From the cell containing the given text, extract its center point as [X, Y] coordinate. 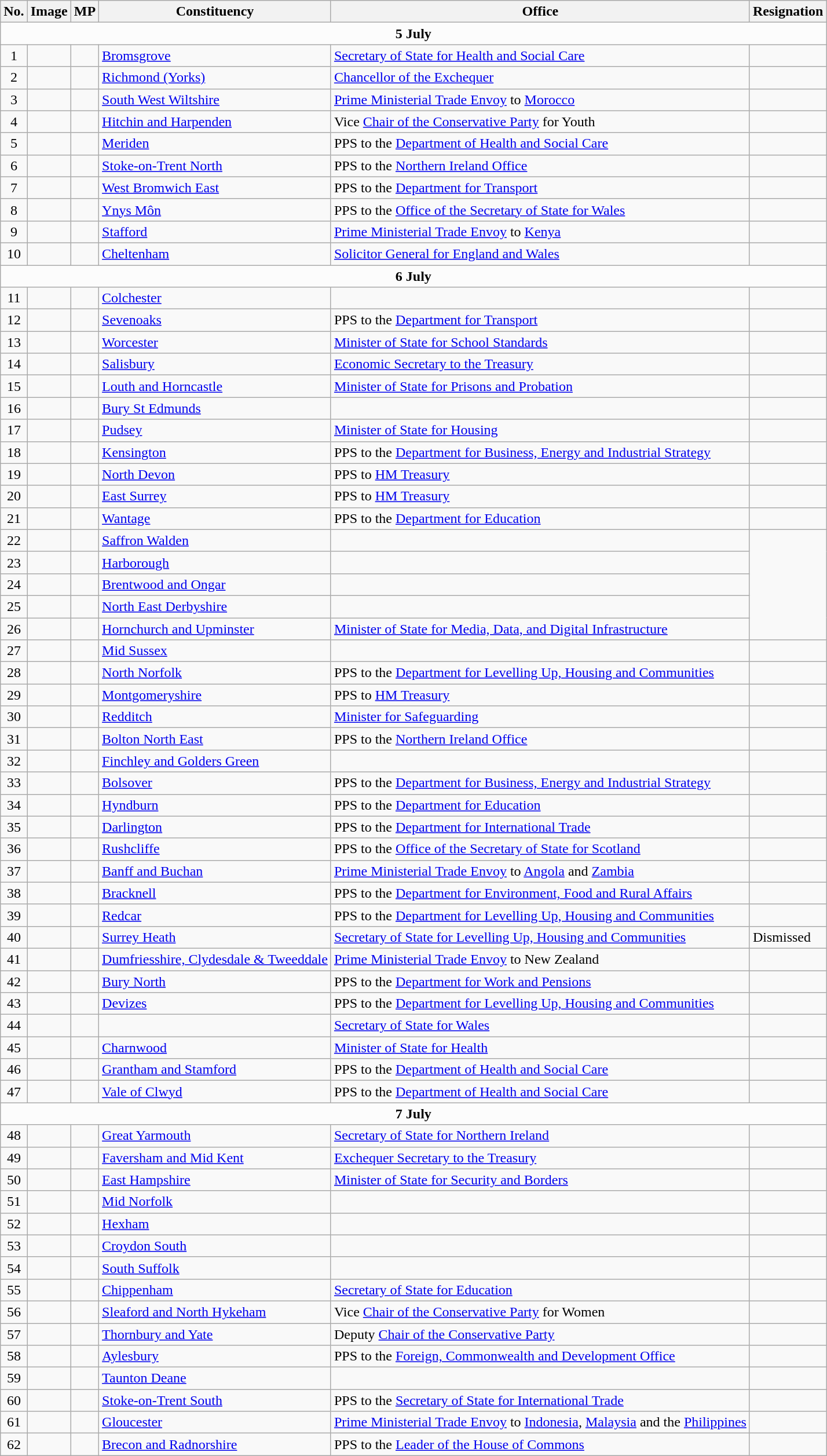
42 [14, 982]
Stafford [215, 232]
9 [14, 232]
28 [14, 673]
Colchester [215, 298]
30 [14, 717]
Office [540, 12]
33 [14, 783]
Croydon South [215, 1246]
MP [85, 12]
Devizes [215, 1004]
Louth and Horncastle [215, 386]
Thornbury and Yate [215, 1334]
22 [14, 540]
17 [14, 430]
Bracknell [215, 893]
PPS to the Department for International Trade [540, 827]
Prime Ministerial Trade Envoy to Kenya [540, 232]
52 [14, 1224]
10 [14, 254]
South Suffolk [215, 1268]
Prime Ministerial Trade Envoy to New Zealand [540, 959]
Montgomeryshire [215, 695]
26 [14, 628]
Secretary of State for Education [540, 1290]
Vice Chair of the Conservative Party for Youth [540, 122]
24 [14, 584]
Minister of State for School Standards [540, 342]
37 [14, 871]
PPS to the Office of the Secretary of State for Scotland [540, 849]
32 [14, 761]
6 [14, 166]
Economic Secretary to the Treasury [540, 364]
Salisbury [215, 364]
Secretary of State for Northern Ireland [540, 1136]
Minister for Safeguarding [540, 717]
56 [14, 1312]
43 [14, 1004]
Aylesbury [215, 1356]
40 [14, 937]
36 [14, 849]
Grantham and Stamford [215, 1070]
58 [14, 1356]
18 [14, 452]
Ynys Môn [215, 210]
PPS to the Secretary of State for International Trade [540, 1400]
16 [14, 408]
8 [14, 210]
Minister of State for Health [540, 1048]
East Surrey [215, 496]
59 [14, 1378]
12 [14, 320]
3 [14, 100]
PPS to the Department for Work and Pensions [540, 982]
Bromsgrove [215, 56]
Chippenham [215, 1290]
Surrey Heath [215, 937]
Gloucester [215, 1422]
Secretary of State for Health and Social Care [540, 56]
Secretary of State for Wales [540, 1026]
Finchley and Golders Green [215, 761]
27 [14, 651]
Cheltenham [215, 254]
Worcester [215, 342]
Prime Ministerial Trade Envoy to Angola and Zambia [540, 871]
15 [14, 386]
Bury North [215, 982]
Vale of Clwyd [215, 1092]
Hitchin and Harpenden [215, 122]
21 [14, 518]
39 [14, 915]
20 [14, 496]
Hornchurch and Upminster [215, 628]
PPS to the Foreign, Commonwealth and Development Office [540, 1356]
No. [14, 12]
55 [14, 1290]
PPS to the Office of the Secretary of State for Wales [540, 210]
East Hampshire [215, 1180]
46 [14, 1070]
44 [14, 1026]
Dumfriesshire, Clydesdale & Tweeddale [215, 959]
Bury St Edmunds [215, 408]
41 [14, 959]
Secretary of State for Levelling Up, Housing and Communities [540, 937]
Kensington [215, 452]
Exchequer Secretary to the Treasury [540, 1158]
Dismissed [788, 937]
Rushcliffe [215, 849]
Mid Norfolk [215, 1202]
Sevenoaks [215, 320]
34 [14, 805]
Minister of State for Housing [540, 430]
Banff and Buchan [215, 871]
Redcar [215, 915]
PPS to the Department for Environment, Food and Rural Affairs [540, 893]
57 [14, 1334]
47 [14, 1092]
Vice Chair of the Conservative Party for Women [540, 1312]
North Norfolk [215, 673]
PPS to the Leader of the House of Commons [540, 1444]
Taunton Deane [215, 1378]
7 [14, 188]
62 [14, 1444]
South West Wiltshire [215, 100]
11 [14, 298]
53 [14, 1246]
Prime Ministerial Trade Envoy to Morocco [540, 100]
23 [14, 562]
Meriden [215, 144]
Sleaford and North Hykeham [215, 1312]
61 [14, 1422]
Stoke-on-Trent North [215, 166]
Minister of State for Prisons and Probation [540, 386]
25 [14, 606]
Minister of State for Media, Data, and Digital Infrastructure [540, 628]
Image [49, 12]
48 [14, 1136]
Deputy Chair of the Conservative Party [540, 1334]
54 [14, 1268]
Pudsey [215, 430]
Faversham and Mid Kent [215, 1158]
29 [14, 695]
31 [14, 739]
Great Yarmouth [215, 1136]
Prime Ministerial Trade Envoy to Indonesia, Malaysia and the Philippines [540, 1422]
38 [14, 893]
Saffron Walden [215, 540]
Bolsover [215, 783]
Bolton North East [215, 739]
Hexham [215, 1224]
Richmond (Yorks) [215, 78]
Mid Sussex [215, 651]
Stoke-on-Trent South [215, 1400]
Charnwood [215, 1048]
Chancellor of the Exchequer [540, 78]
Brentwood and Ongar [215, 584]
19 [14, 474]
West Bromwich East [215, 188]
45 [14, 1048]
Harborough [215, 562]
Resignation [788, 12]
Hyndburn [215, 805]
4 [14, 122]
6 July [414, 276]
60 [14, 1400]
7 July [414, 1114]
Redditch [215, 717]
5 [14, 144]
5 July [414, 34]
Minister of State for Security and Borders [540, 1180]
2 [14, 78]
35 [14, 827]
Solicitor General for England and Wales [540, 254]
North East Derbyshire [215, 606]
Wantage [215, 518]
1 [14, 56]
Constituency [215, 12]
49 [14, 1158]
Brecon and Radnorshire [215, 1444]
13 [14, 342]
14 [14, 364]
North Devon [215, 474]
50 [14, 1180]
Darlington [215, 827]
51 [14, 1202]
